Locate the cell with the specified text and output its (x, y) center coordinate. 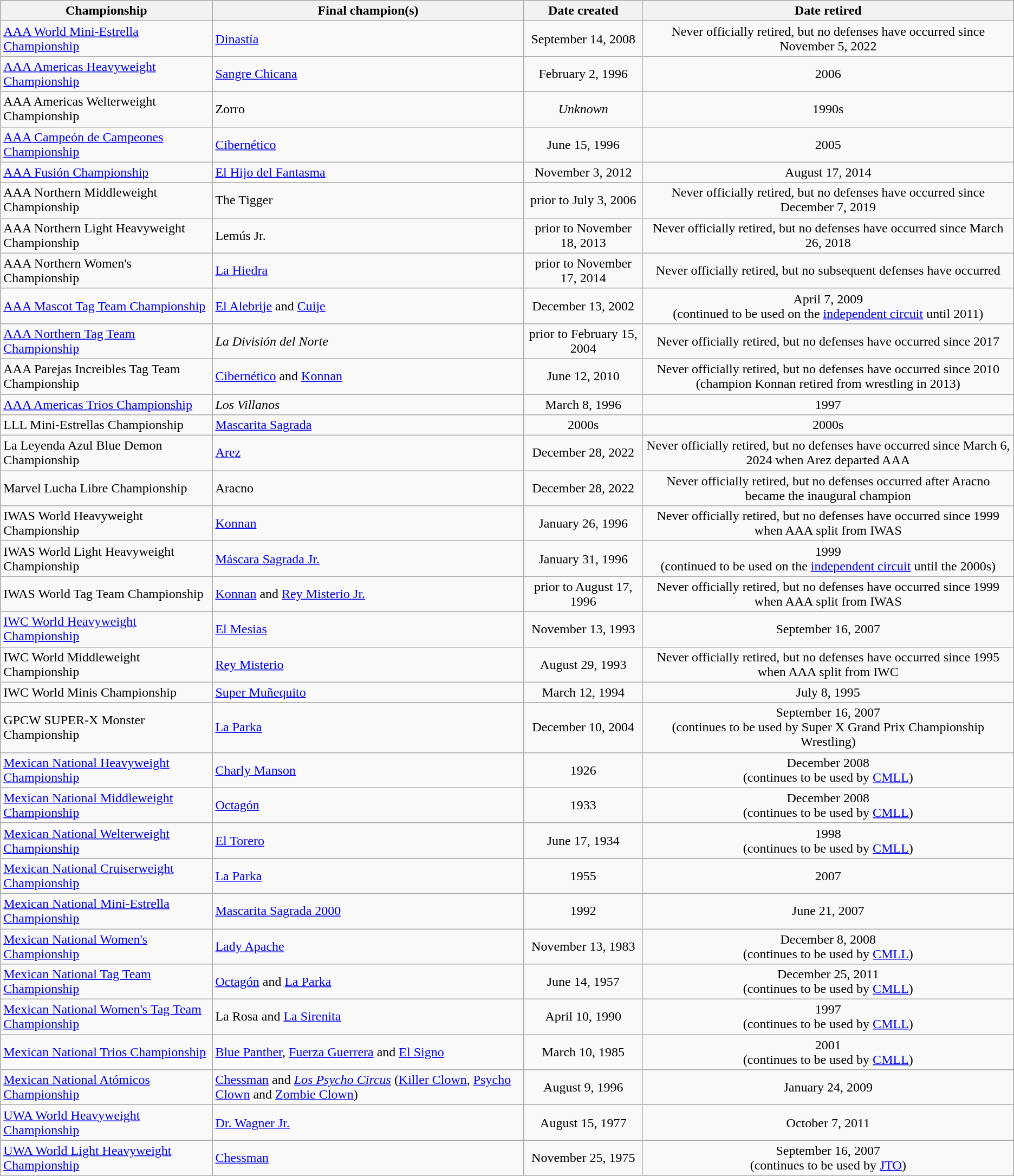
Date created (583, 11)
Never officially retired, but no defenses have occurred since December 7, 2019 (828, 200)
July 8, 1995 (828, 692)
Cibernético (368, 144)
El Mesias (368, 629)
Mascarita Sagrada (368, 425)
September 16, 2007 (828, 629)
Konnan (368, 523)
November 3, 2012 (583, 172)
Blue Panther, Fuerza Guerrera and El Signo (368, 1052)
1955 (583, 875)
Dinastía (368, 39)
Never officially retired, but no defenses have occurred since March 26, 2018 (828, 235)
AAA Mascot Tag Team Championship (106, 306)
October 7, 2011 (828, 1122)
La Hiedra (368, 271)
AAA Northern Women's Championship (106, 271)
January 24, 2009 (828, 1088)
June 12, 2010 (583, 376)
prior to November 18, 2013 (583, 235)
IWAS World Tag Team Championship (106, 594)
Lady Apache (368, 946)
AAA Northern Middleweight Championship (106, 200)
June 17, 1934 (583, 841)
Mexican National Cruiserweight Championship (106, 875)
February 2, 1996 (583, 74)
Máscara Sagrada Jr. (368, 559)
Never officially retired, but no defenses have occurred since 1995 when AAA split from IWC (828, 664)
prior to February 15, 2004 (583, 341)
AAA Americas Trios Championship (106, 405)
Sangre Chicana (368, 74)
September 16, 2007(continues to be used by JTO) (828, 1158)
Los Villanos (368, 405)
March 8, 1996 (583, 405)
IWC World Heavyweight Championship (106, 629)
November 13, 1983 (583, 946)
Zorro (368, 109)
2007 (828, 875)
Never officially retired, but no subsequent defenses have occurred (828, 271)
LLL Mini-Estrellas Championship (106, 425)
Chessman and Los Psycho Circus (Killer Clown, Psycho Clown and Zombie Clown) (368, 1088)
January 31, 1996 (583, 559)
June 21, 2007 (828, 911)
AAA Americas Heavyweight Championship (106, 74)
Mexican National Atómicos Championship (106, 1088)
AAA Northern Light Heavyweight Championship (106, 235)
Mexican National Trios Championship (106, 1052)
Unknown (583, 109)
Aracno (368, 489)
1926 (583, 770)
2006 (828, 74)
1997(continues to be used by CMLL) (828, 1017)
Mexican National Heavyweight Championship (106, 770)
Mexican National Middleweight Championship (106, 805)
La División del Norte (368, 341)
La Rosa and La Sirenita (368, 1017)
April 7, 2009(continued to be used on the independent circuit until 2011) (828, 306)
AAA Northern Tag Team Championship (106, 341)
El Alebrije and Cuije (368, 306)
September 16, 2007(continues to be used by Super X Grand Prix Championship Wrestling) (828, 727)
June 14, 1957 (583, 982)
La Leyenda Azul Blue Demon Championship (106, 453)
1997 (828, 405)
Rey Misterio (368, 664)
Championship (106, 11)
1999(continued to be used on the independent circuit until the 2000s) (828, 559)
Mascarita Sagrada 2000 (368, 911)
Dr. Wagner Jr. (368, 1122)
2001(continues to be used by CMLL) (828, 1052)
Lemús Jr. (368, 235)
1933 (583, 805)
IWAS World Heavyweight Championship (106, 523)
Mexican National Welterweight Championship (106, 841)
December 25, 2011(continues to be used by CMLL) (828, 982)
Super Muñequito (368, 692)
Never officially retired, but no defenses have occurred since 2010(champion Konnan retired from wrestling in 2013) (828, 376)
Final champion(s) (368, 11)
Date retired (828, 11)
January 26, 1996 (583, 523)
November 25, 1975 (583, 1158)
Mexican National Tag Team Championship (106, 982)
September 14, 2008 (583, 39)
AAA World Mini-Estrella Championship (106, 39)
GPCW SUPER-X Monster Championship (106, 727)
December 10, 2004 (583, 727)
1992 (583, 911)
AAA Fusión Championship (106, 172)
Mexican National Mini-Estrella Championship (106, 911)
August 9, 1996 (583, 1088)
April 10, 1990 (583, 1017)
Cibernético and Konnan (368, 376)
1998(continues to be used by CMLL) (828, 841)
June 15, 1996 (583, 144)
Mexican National Women's Championship (106, 946)
2005 (828, 144)
AAA Americas Welterweight Championship (106, 109)
December 13, 2002 (583, 306)
IWC World Minis Championship (106, 692)
Never officially retired, but no defenses have occurred since November 5, 2022 (828, 39)
IWC World Middleweight Championship (106, 664)
March 10, 1985 (583, 1052)
December 8, 2008(continues to be used by CMLL) (828, 946)
November 13, 1993 (583, 629)
Konnan and Rey Misterio Jr. (368, 594)
August 17, 2014 (828, 172)
UWA World Light Heavyweight Championship (106, 1158)
Chessman (368, 1158)
El Hijo del Fantasma (368, 172)
The Tigger (368, 200)
Never officially retired, but no defenses occurred after Aracno became the inaugural champion (828, 489)
Charly Manson (368, 770)
Mexican National Women's Tag Team Championship (106, 1017)
Never officially retired, but no defenses have occurred since 2017 (828, 341)
Arez (368, 453)
prior to August 17, 1996 (583, 594)
August 29, 1993 (583, 664)
Marvel Lucha Libre Championship (106, 489)
Octagón (368, 805)
prior to July 3, 2006 (583, 200)
AAA Parejas Increibles Tag Team Championship (106, 376)
1990s (828, 109)
March 12, 1994 (583, 692)
AAA Campeón de Campeones Championship (106, 144)
IWAS World Light Heavyweight Championship (106, 559)
prior to November 17, 2014 (583, 271)
August 15, 1977 (583, 1122)
El Torero (368, 841)
Octagón and La Parka (368, 982)
UWA World Heavyweight Championship (106, 1122)
Never officially retired, but no defenses have occurred since March 6, 2024 when Arez departed AAA (828, 453)
